Extract the (x, y) coordinate from the center of the cell holding the provided text.  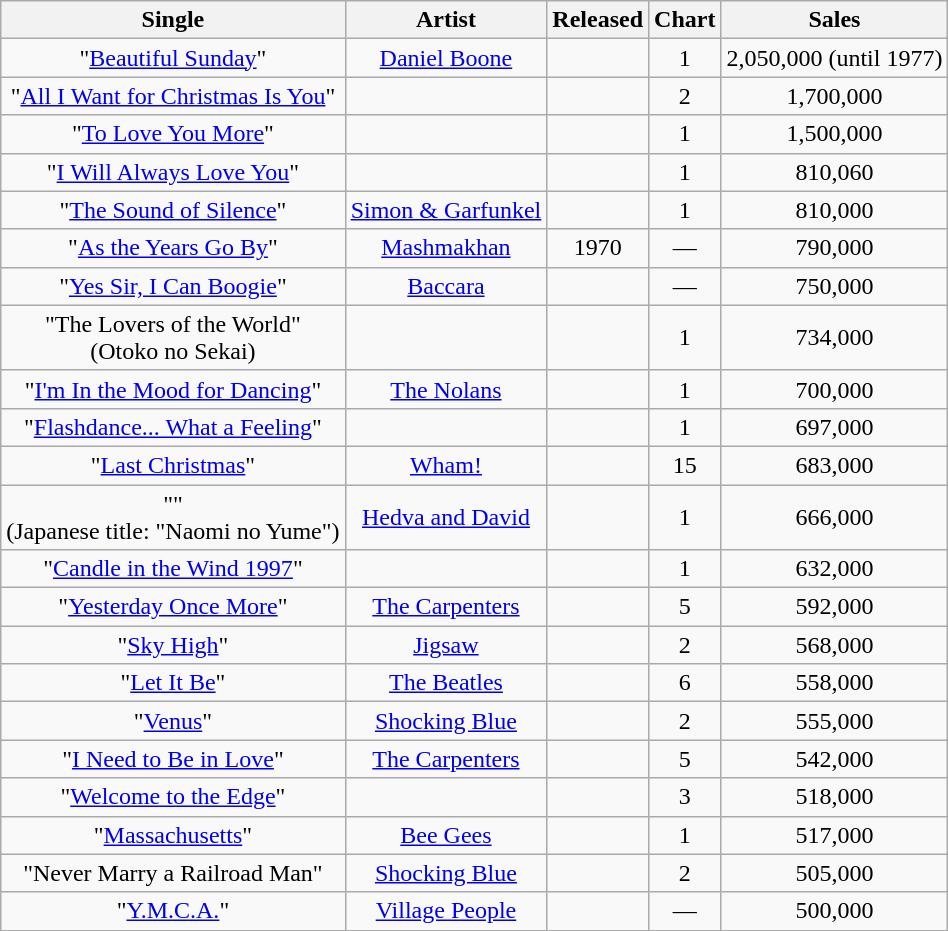
""(Japanese title: "Naomi no Yume") (173, 516)
"The Lovers of the World"(Otoko no Sekai) (173, 338)
"I'm In the Mood for Dancing" (173, 389)
"Yes Sir, I Can Boogie" (173, 286)
Baccara (446, 286)
"Beautiful Sunday" (173, 58)
"Let It Be" (173, 683)
Wham! (446, 465)
683,000 (834, 465)
542,000 (834, 759)
1970 (598, 248)
The Beatles (446, 683)
Single (173, 20)
697,000 (834, 427)
750,000 (834, 286)
505,000 (834, 873)
"To Love You More" (173, 134)
"Yesterday Once More" (173, 607)
"Never Marry a Railroad Man" (173, 873)
Hedva and David (446, 516)
"Welcome to the Edge" (173, 797)
Village People (446, 911)
517,000 (834, 835)
500,000 (834, 911)
Sales (834, 20)
"Y.M.C.A." (173, 911)
6 (685, 683)
Artist (446, 20)
Chart (685, 20)
"Flashdance... What a Feeling" (173, 427)
734,000 (834, 338)
"As the Years Go By" (173, 248)
"Last Christmas" (173, 465)
Mashmakhan (446, 248)
Simon & Garfunkel (446, 210)
"I Will Always Love You" (173, 172)
The Nolans (446, 389)
"The Sound of Silence" (173, 210)
2,050,000 (until 1977) (834, 58)
"Sky High" (173, 645)
632,000 (834, 569)
15 (685, 465)
666,000 (834, 516)
1,700,000 (834, 96)
"All I Want for Christmas Is You" (173, 96)
810,000 (834, 210)
Bee Gees (446, 835)
Daniel Boone (446, 58)
Jigsaw (446, 645)
Released (598, 20)
3 (685, 797)
810,060 (834, 172)
"Venus" (173, 721)
558,000 (834, 683)
790,000 (834, 248)
"I Need to Be in Love" (173, 759)
700,000 (834, 389)
"Massachusetts" (173, 835)
592,000 (834, 607)
1,500,000 (834, 134)
555,000 (834, 721)
518,000 (834, 797)
568,000 (834, 645)
"Candle in the Wind 1997" (173, 569)
